Identify which cell holds the provided text, then report its [X, Y] central coordinate. 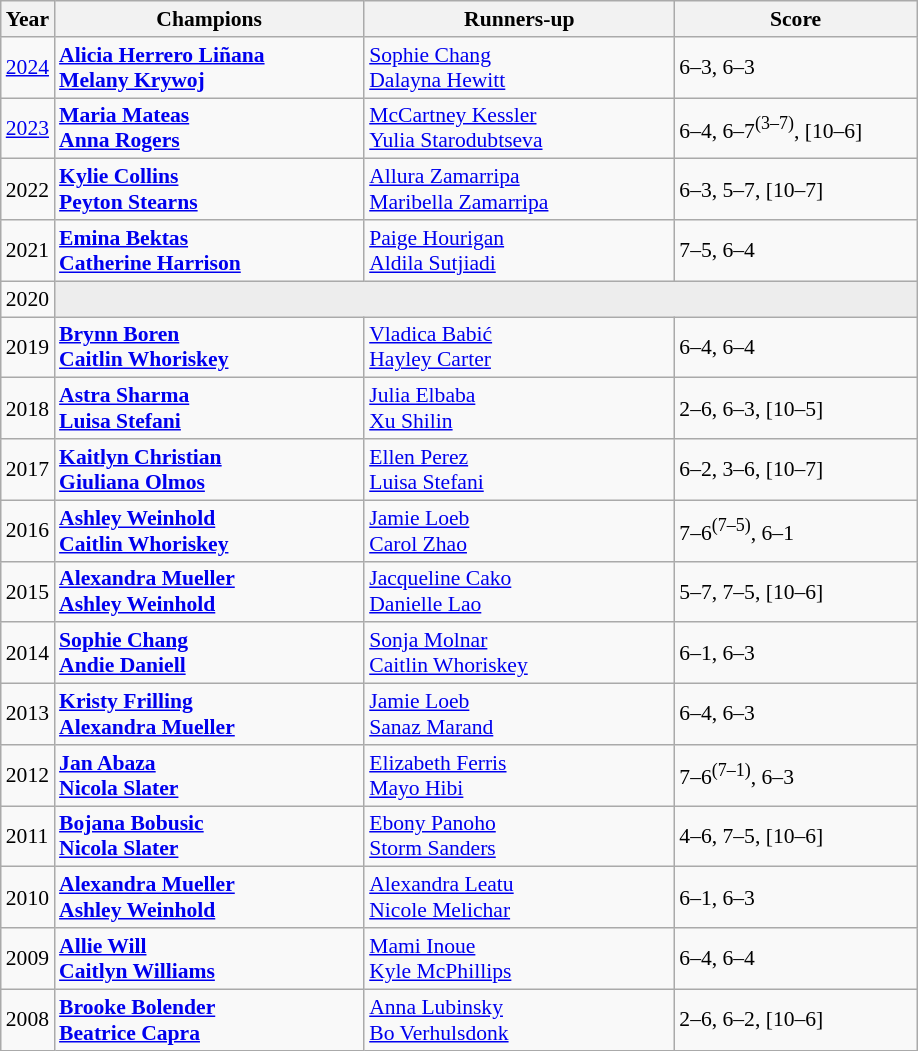
5–7, 7–5, [10–6] [796, 592]
7–5, 6–4 [796, 250]
Anna Lubinsky Bo Verhulsdonk [519, 1020]
Kylie Collins Peyton Stearns [209, 190]
Astra Sharma Luisa Stefani [209, 408]
Year [28, 19]
Sophie Chang Andie Daniell [209, 654]
Paige Hourigan Aldila Sutjiadi [519, 250]
Brooke Bolender Beatrice Capra [209, 1020]
2019 [28, 348]
2024 [28, 68]
Runners-up [519, 19]
Sophie Chang Dalayna Hewitt [519, 68]
6–2, 3–6, [10–7] [796, 470]
6–3, 6–3 [796, 68]
2013 [28, 714]
6–4, 6–7(3–7), [10–6] [796, 128]
2–6, 6–2, [10–6] [796, 1020]
2016 [28, 530]
Julia Elbaba Xu Shilin [519, 408]
Kaitlyn Christian Giuliana Olmos [209, 470]
Sonja Molnar Caitlin Whoriskey [519, 654]
Jan Abaza Nicola Slater [209, 776]
Elizabeth Ferris Mayo Hibi [519, 776]
2020 [28, 299]
2021 [28, 250]
Jacqueline Cako Danielle Lao [519, 592]
Ellen Perez Luisa Stefani [519, 470]
2012 [28, 776]
Emina Bektas Catherine Harrison [209, 250]
2–6, 6–3, [10–5] [796, 408]
Mami Inoue Kyle McPhillips [519, 958]
6–4, 6–3 [796, 714]
Score [796, 19]
Allura Zamarripa Maribella Zamarripa [519, 190]
Ashley Weinhold Caitlin Whoriskey [209, 530]
2009 [28, 958]
2015 [28, 592]
2008 [28, 1020]
Alicia Herrero Liñana Melany Krywoj [209, 68]
Jamie Loeb Sanaz Marand [519, 714]
2017 [28, 470]
Vladica Babić Hayley Carter [519, 348]
Jamie Loeb Carol Zhao [519, 530]
Ebony Panoho Storm Sanders [519, 836]
Allie Will Caitlyn Williams [209, 958]
2023 [28, 128]
McCartney Kessler Yulia Starodubtseva [519, 128]
Alexandra Leatu Nicole Melichar [519, 898]
Bojana Bobusic Nicola Slater [209, 836]
2018 [28, 408]
6–3, 5–7, [10–7] [796, 190]
Kristy Frilling Alexandra Mueller [209, 714]
Champions [209, 19]
7–6(7–5), 6–1 [796, 530]
2011 [28, 836]
2014 [28, 654]
7–6(7–1), 6–3 [796, 776]
Maria Mateas Anna Rogers [209, 128]
Brynn Boren Caitlin Whoriskey [209, 348]
4–6, 7–5, [10–6] [796, 836]
2010 [28, 898]
2022 [28, 190]
